From the cell containing the given text, extract its center point as (X, Y) coordinate. 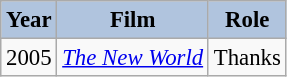
Role (247, 20)
The New World (133, 58)
Year (29, 20)
2005 (29, 58)
Thanks (247, 58)
Film (133, 20)
